Locate the cell with the specified text and output its (x, y) center coordinate. 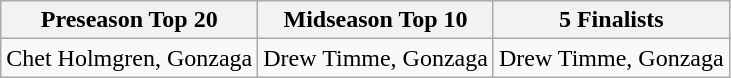
Preseason Top 20 (130, 20)
Chet Holmgren, Gonzaga (130, 58)
5 Finalists (611, 20)
Midseason Top 10 (376, 20)
